Search for the cell housing the specified text and yield its [x, y] center coordinate. 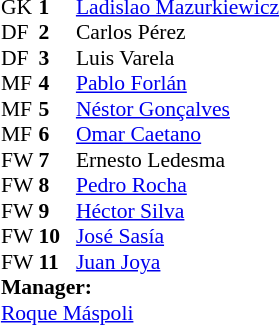
Pedro Rocha [178, 185]
Manager: [140, 287]
7 [57, 160]
9 [57, 211]
Néstor Gonçalves [178, 109]
Carlos Pérez [178, 33]
4 [57, 83]
6 [57, 135]
11 [57, 262]
José Sasía [178, 237]
5 [57, 109]
Héctor Silva [178, 211]
Omar Caetano [178, 135]
8 [57, 185]
Luis Varela [178, 58]
Pablo Forlán [178, 83]
3 [57, 58]
Ernesto Ledesma [178, 160]
Juan Joya [178, 262]
2 [57, 33]
10 [57, 237]
